Capture the cell that displays the provided text and extract its [X, Y] central coordinate. 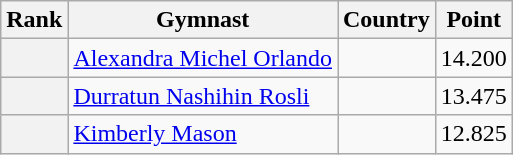
Alexandra Michel Orlando [203, 58]
Durratun Nashihin Rosli [203, 96]
13.475 [474, 96]
Point [474, 20]
Kimberly Mason [203, 134]
Gymnast [203, 20]
Country [387, 20]
12.825 [474, 134]
14.200 [474, 58]
Rank [34, 20]
